Detect which cell encompasses the target text, then output its (X, Y) center coordinate. 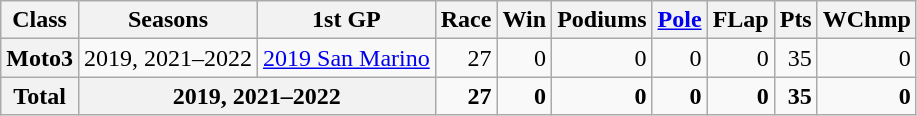
WChmp (866, 20)
Class (40, 20)
FLap (740, 20)
2019 San Marino (347, 58)
Total (40, 96)
Race (466, 20)
Seasons (168, 20)
Win (524, 20)
Pts (796, 20)
Pole (680, 20)
1st GP (347, 20)
Podiums (602, 20)
Moto3 (40, 58)
